Output the (x, y) coordinate of the center of the cell containing the given text.  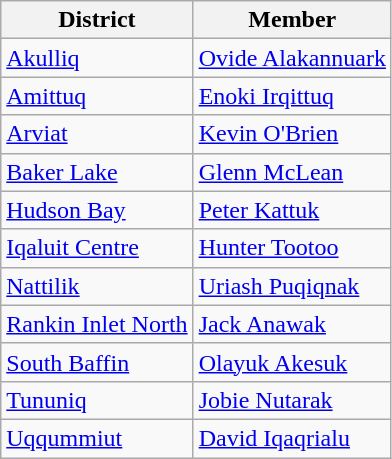
District (97, 20)
Amittuq (97, 96)
Peter Kattuk (292, 210)
Enoki Irqittuq (292, 96)
Ovide Alakannuark (292, 58)
Jobie Nutarak (292, 400)
David Iqaqrialu (292, 438)
Glenn McLean (292, 172)
Uqqummiut (97, 438)
Iqaluit Centre (97, 248)
Uriash Puqiqnak (292, 286)
Hunter Tootoo (292, 248)
Member (292, 20)
Rankin Inlet North (97, 324)
Akulliq (97, 58)
Hudson Bay (97, 210)
Nattilik (97, 286)
Olayuk Akesuk (292, 362)
Kevin O'Brien (292, 134)
Jack Anawak (292, 324)
Arviat (97, 134)
South Baffin (97, 362)
Baker Lake (97, 172)
Tununiq (97, 400)
